For the text-containing cell, return its midpoint in [X, Y] coordinate format. 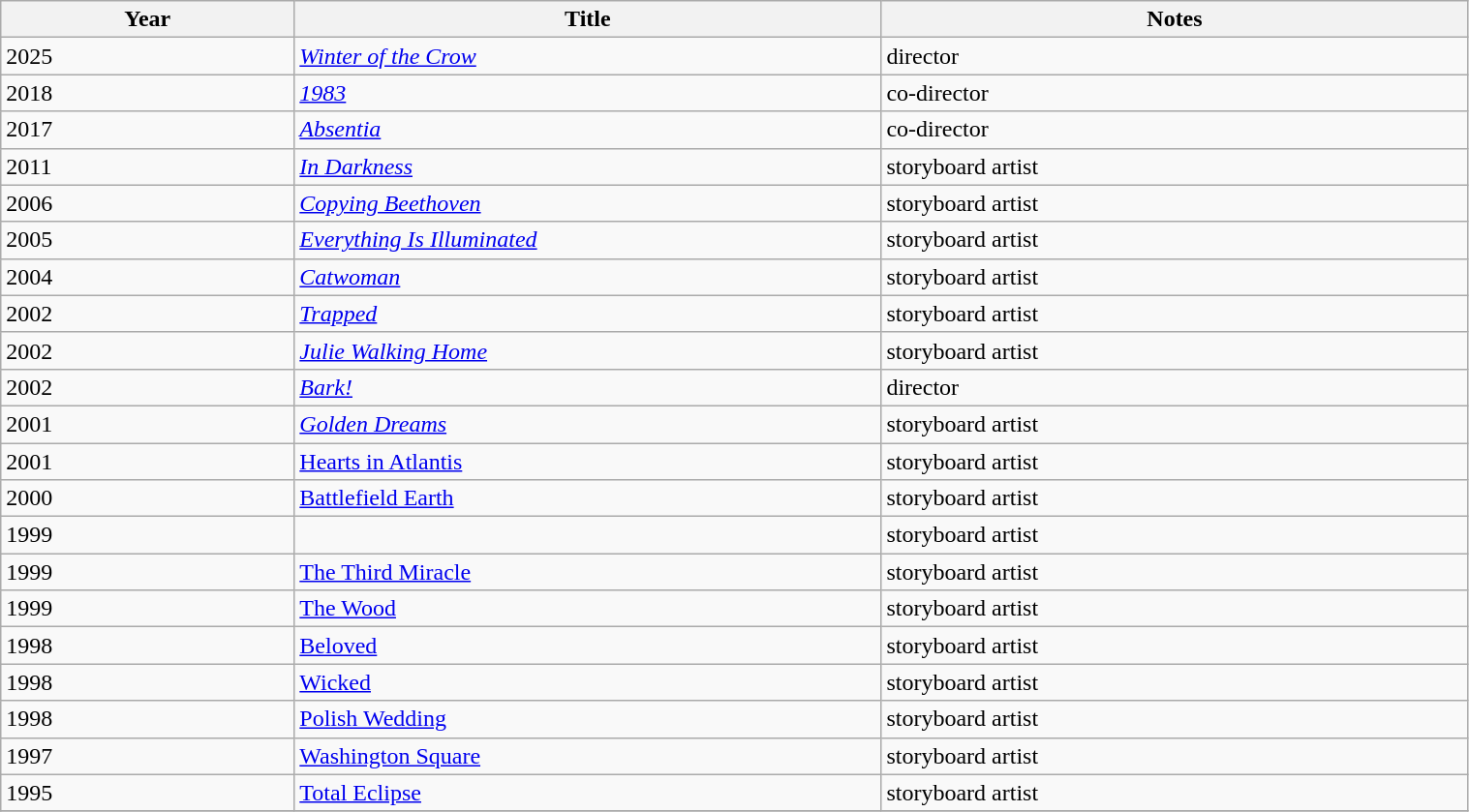
Polish Wedding [588, 719]
Total Eclipse [588, 793]
Golden Dreams [588, 424]
The Wood [588, 609]
Battlefield Earth [588, 498]
Everything Is Illuminated [588, 240]
2025 [147, 56]
2011 [147, 166]
Winter of the Crow [588, 56]
Notes [1175, 19]
2017 [147, 130]
Copying Beethoven [588, 203]
2004 [147, 277]
Beloved [588, 646]
Trapped [588, 314]
Absentia [588, 130]
Title [588, 19]
Catwoman [588, 277]
Hearts in Atlantis [588, 462]
Bark! [588, 387]
1997 [147, 756]
2000 [147, 498]
2018 [147, 93]
In Darkness [588, 166]
1995 [147, 793]
The Third Miracle [588, 572]
Year [147, 19]
1983 [588, 93]
Wicked [588, 682]
Julie Walking Home [588, 350]
2006 [147, 203]
Washington Square [588, 756]
2005 [147, 240]
